Return the (x, y) coordinate for the center point of the cell that contains the specified text.  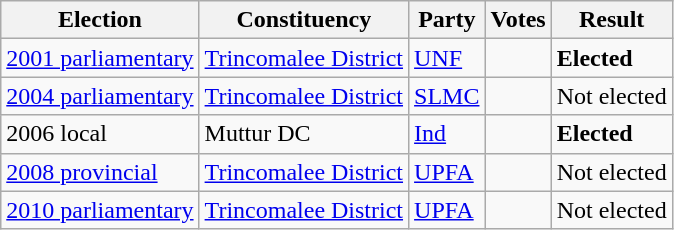
2004 parliamentary (100, 96)
SLMC (447, 96)
2001 parliamentary (100, 58)
Ind (447, 134)
2010 parliamentary (100, 210)
Constituency (304, 20)
2008 provincial (100, 172)
Result (612, 20)
Election (100, 20)
Party (447, 20)
UNF (447, 58)
Votes (518, 20)
Muttur DC (304, 134)
2006 local (100, 134)
